Pinpoint the cell where the given text exists, returning its (x, y) midpoint coordinate. 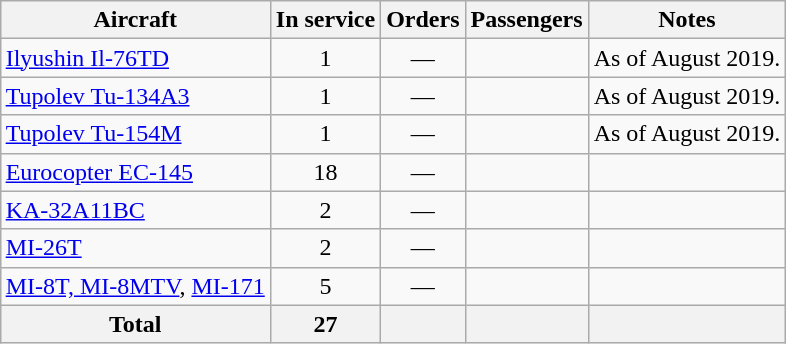
Tupolev Tu-154M (135, 134)
KA-32A11BC (135, 210)
18 (325, 172)
Total (135, 324)
Ilyushin Il-76TD (135, 58)
Aircraft (135, 20)
In service (325, 20)
Passengers (526, 20)
Tupolev Tu-134A3 (135, 96)
MI-26T (135, 248)
MI-8T, MI-8MTV, MI-171 (135, 286)
Eurocopter EC-145 (135, 172)
Orders (423, 20)
Notes (687, 20)
5 (325, 286)
27 (325, 324)
